Search for the cell housing the specified text and yield its (X, Y) center coordinate. 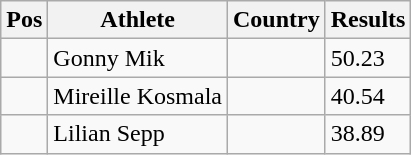
Mireille Kosmala (138, 96)
Gonny Mik (138, 58)
Country (277, 20)
Lilian Sepp (138, 134)
38.89 (368, 134)
Pos (24, 20)
40.54 (368, 96)
50.23 (368, 58)
Athlete (138, 20)
Results (368, 20)
